From the cell containing the given text, extract its center point as (X, Y) coordinate. 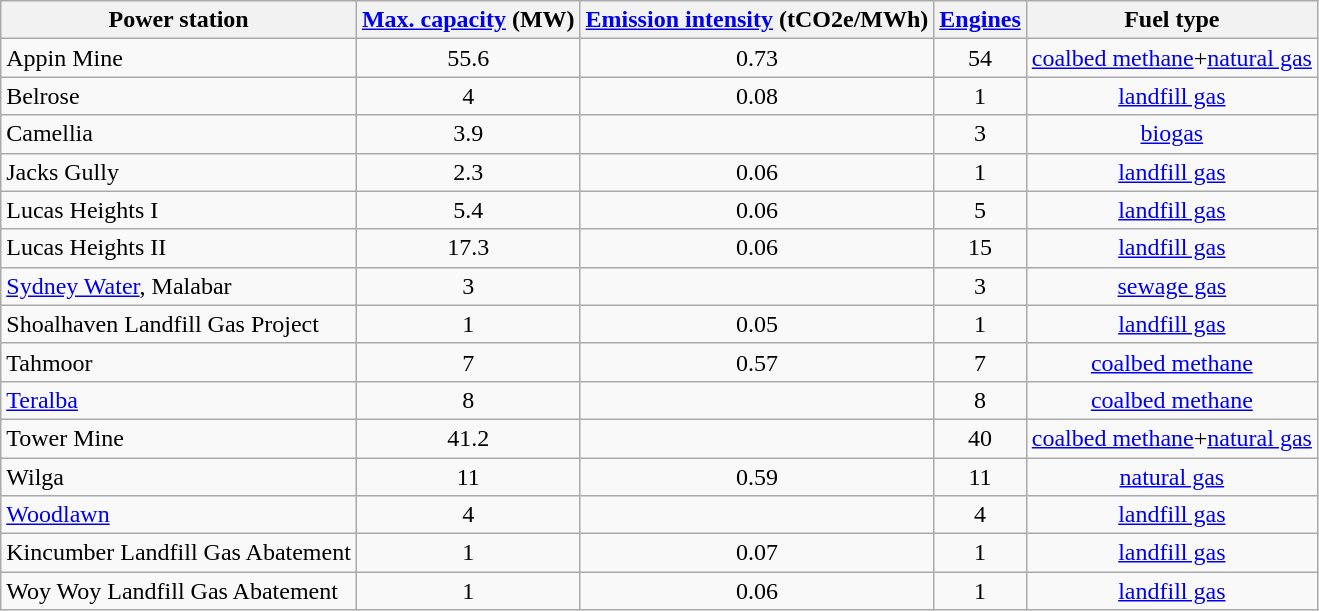
17.3 (468, 248)
Belrose (179, 96)
Woodlawn (179, 515)
40 (980, 438)
Tahmoor (179, 362)
0.59 (757, 477)
0.73 (757, 58)
Shoalhaven Landfill Gas Project (179, 324)
natural gas (1172, 477)
2.3 (468, 172)
Sydney Water, Malabar (179, 286)
54 (980, 58)
Engines (980, 20)
Emission intensity (tCO2e/MWh) (757, 20)
Jacks Gully (179, 172)
biogas (1172, 134)
Power station (179, 20)
Kincumber Landfill Gas Abatement (179, 553)
41.2 (468, 438)
Tower Mine (179, 438)
5 (980, 210)
sewage gas (1172, 286)
Woy Woy Landfill Gas Abatement (179, 591)
5.4 (468, 210)
Camellia (179, 134)
0.57 (757, 362)
Lucas Heights II (179, 248)
3.9 (468, 134)
55.6 (468, 58)
Appin Mine (179, 58)
0.05 (757, 324)
15 (980, 248)
Wilga (179, 477)
Lucas Heights I (179, 210)
Teralba (179, 400)
0.08 (757, 96)
Fuel type (1172, 20)
Max. capacity (MW) (468, 20)
0.07 (757, 553)
